Provide the (X, Y) coordinate of the cell's center where the given text is located.  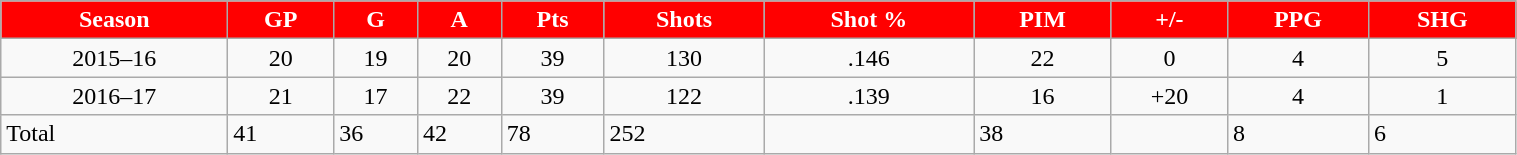
41 (281, 134)
21 (281, 96)
1 (1442, 96)
16 (1043, 96)
42 (459, 134)
17 (376, 96)
.139 (869, 96)
Season (114, 20)
252 (684, 134)
122 (684, 96)
PIM (1043, 20)
GP (281, 20)
SHG (1442, 20)
G (376, 20)
PPG (1298, 20)
+/- (1169, 20)
2015–16 (114, 58)
5 (1442, 58)
Total (114, 134)
78 (552, 134)
38 (1043, 134)
Shots (684, 20)
8 (1298, 134)
130 (684, 58)
6 (1442, 134)
0 (1169, 58)
19 (376, 58)
.146 (869, 58)
Pts (552, 20)
A (459, 20)
36 (376, 134)
2016–17 (114, 96)
+20 (1169, 96)
Shot % (869, 20)
